Search for the cell housing the specified text and yield its (X, Y) center coordinate. 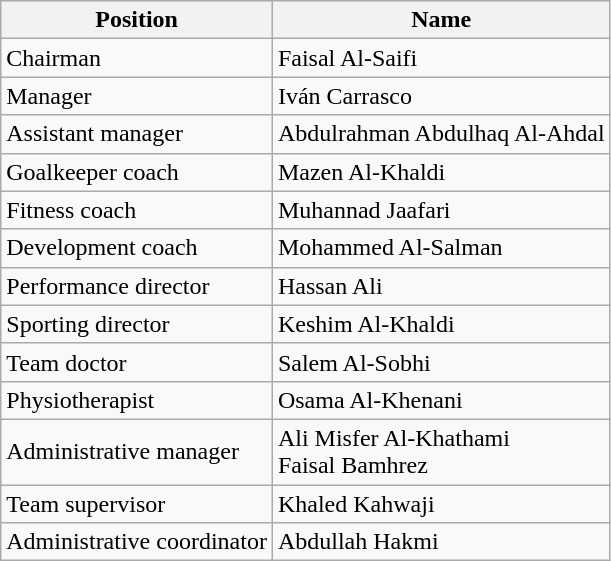
Physiotherapist (137, 400)
Faisal Al-Saifi (441, 58)
Abdulrahman Abdulhaq Al-Ahdal (441, 134)
Team supervisor (137, 503)
Muhannad Jaafari (441, 210)
Manager (137, 96)
Development coach (137, 248)
Fitness coach (137, 210)
Khaled Kahwaji (441, 503)
Ali Misfer Al-Khathami Faisal Bamhrez (441, 452)
Iván Carrasco (441, 96)
Hassan Ali (441, 286)
Salem Al-Sobhi (441, 362)
Administrative manager (137, 452)
Sporting director (137, 324)
Administrative coordinator (137, 542)
Name (441, 20)
Abdullah Hakmi (441, 542)
Mohammed Al-Salman (441, 248)
Position (137, 20)
Mazen Al-Khaldi (441, 172)
Osama Al-Khenani (441, 400)
Performance director (137, 286)
Goalkeeper coach (137, 172)
Team doctor (137, 362)
Chairman (137, 58)
Assistant manager (137, 134)
Keshim Al-Khaldi (441, 324)
